Find where the given text appears and provide that cell's center as [x, y] coordinate. 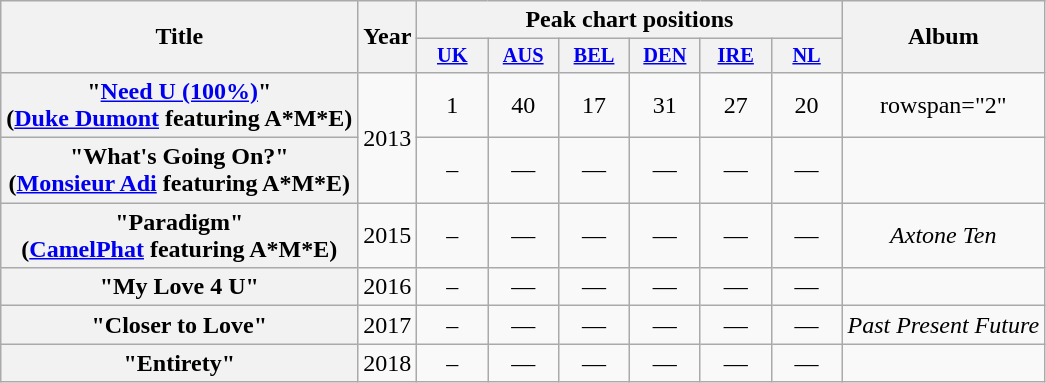
IRE [736, 56]
1 [452, 104]
"Paradigm"(CamelPhat featuring A*M*E) [180, 236]
Year [388, 37]
Album [944, 37]
Axtone Ten [944, 236]
2018 [388, 363]
40 [524, 104]
"What's Going On?"(Monsieur Adi featuring A*M*E) [180, 170]
17 [594, 104]
rowspan="2" [944, 104]
"Closer to Love" [180, 325]
2016 [388, 287]
20 [806, 104]
2017 [388, 325]
NL [806, 56]
2013 [388, 137]
UK [452, 56]
"Need U (100%)"(Duke Dumont featuring A*M*E) [180, 104]
DEN [664, 56]
Title [180, 37]
BEL [594, 56]
31 [664, 104]
2015 [388, 236]
"My Love 4 U" [180, 287]
27 [736, 104]
"Entirety" [180, 363]
Peak chart positions [630, 20]
AUS [524, 56]
Past Present Future [944, 325]
